Output the [X, Y] coordinate of the center of the cell containing the given text.  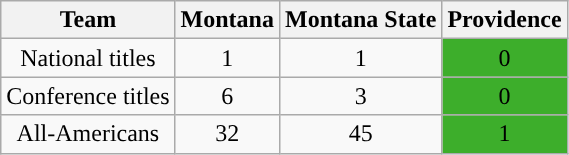
National titles [88, 58]
Montana State [360, 20]
Montana [227, 20]
32 [227, 134]
Team [88, 20]
Conference titles [88, 96]
6 [227, 96]
45 [360, 134]
All-Americans [88, 134]
3 [360, 96]
Providence [504, 20]
